Find where the given text appears and provide that cell's center as [x, y] coordinate. 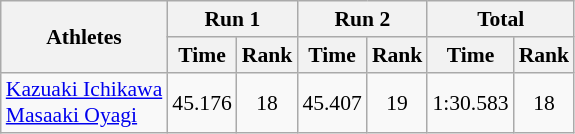
45.176 [202, 102]
Run 1 [232, 19]
19 [398, 102]
1:30.583 [470, 102]
Run 2 [362, 19]
Athletes [84, 36]
Total [500, 19]
45.407 [332, 102]
Kazuaki IchikawaMasaaki Oyagi [84, 102]
